Provide the (x, y) coordinate of the cell's center where the given text is located.  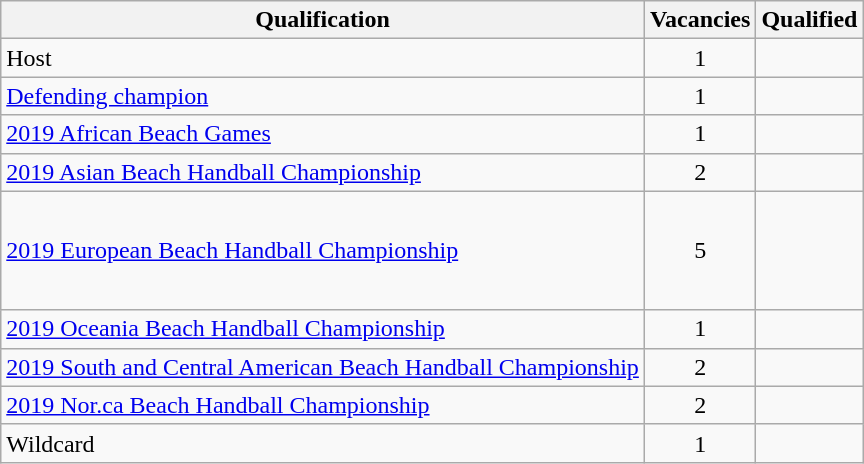
2019 Asian Beach Handball Championship (323, 172)
Qualification (323, 20)
Defending champion (323, 96)
2019 European Beach Handball Championship (323, 250)
2019 South and Central American Beach Handball Championship (323, 367)
5 (700, 250)
Host (323, 58)
2019 Oceania Beach Handball Championship (323, 329)
2019 Nor.ca Beach Handball Championship (323, 405)
Qualified (810, 20)
Wildcard (323, 443)
2019 African Beach Games (323, 134)
Vacancies (700, 20)
